Scan for the cell matching the given text and deliver its (X, Y) coordinate at center. 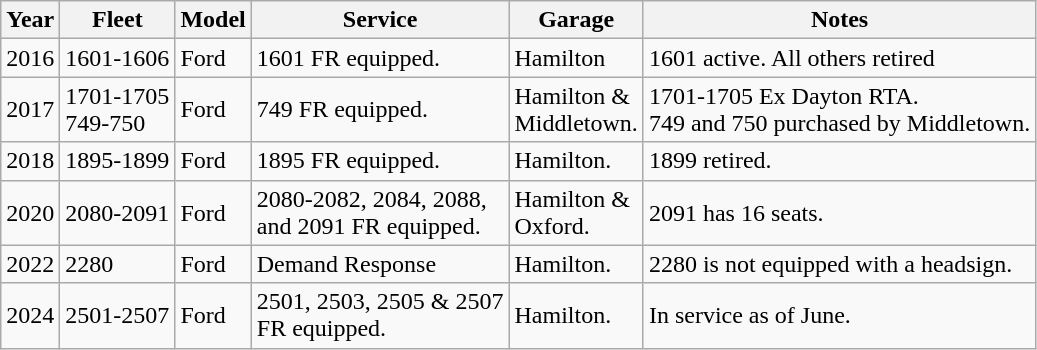
2017 (30, 110)
2501, 2503, 2505 & 2507FR equipped. (380, 316)
1895 FR equipped. (380, 161)
2501-2507 (118, 316)
2080-2091 (118, 212)
2280 (118, 264)
2080-2082, 2084, 2088,and 2091 FR equipped. (380, 212)
Hamilton &Oxford. (576, 212)
Year (30, 20)
2016 (30, 58)
1601 FR equipped. (380, 58)
2024 (30, 316)
1601-1606 (118, 58)
2280 is not equipped with a headsign. (839, 264)
Model (213, 20)
Notes (839, 20)
2018 (30, 161)
1701-1705749-750 (118, 110)
1601 active. All others retired (839, 58)
Hamilton &Middletown. (576, 110)
Garage (576, 20)
Service (380, 20)
2020 (30, 212)
1895-1899 (118, 161)
2091 has 16 seats. (839, 212)
1701-1705 Ex Dayton RTA.749 and 750 purchased by Middletown. (839, 110)
Demand Response (380, 264)
Fleet (118, 20)
In service as of June. (839, 316)
1899 retired. (839, 161)
Hamilton (576, 58)
2022 (30, 264)
749 FR equipped. (380, 110)
